Find where the given text appears and provide that cell's center as (X, Y) coordinate. 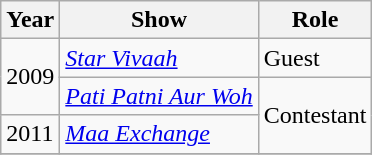
Guest (315, 58)
Star Vivaah (159, 58)
Role (315, 20)
Show (159, 20)
Pati Patni Aur Woh (159, 96)
2011 (30, 134)
2009 (30, 77)
Maa Exchange (159, 134)
Contestant (315, 115)
Year (30, 20)
